Find where the given text appears and provide that cell's center as [x, y] coordinate. 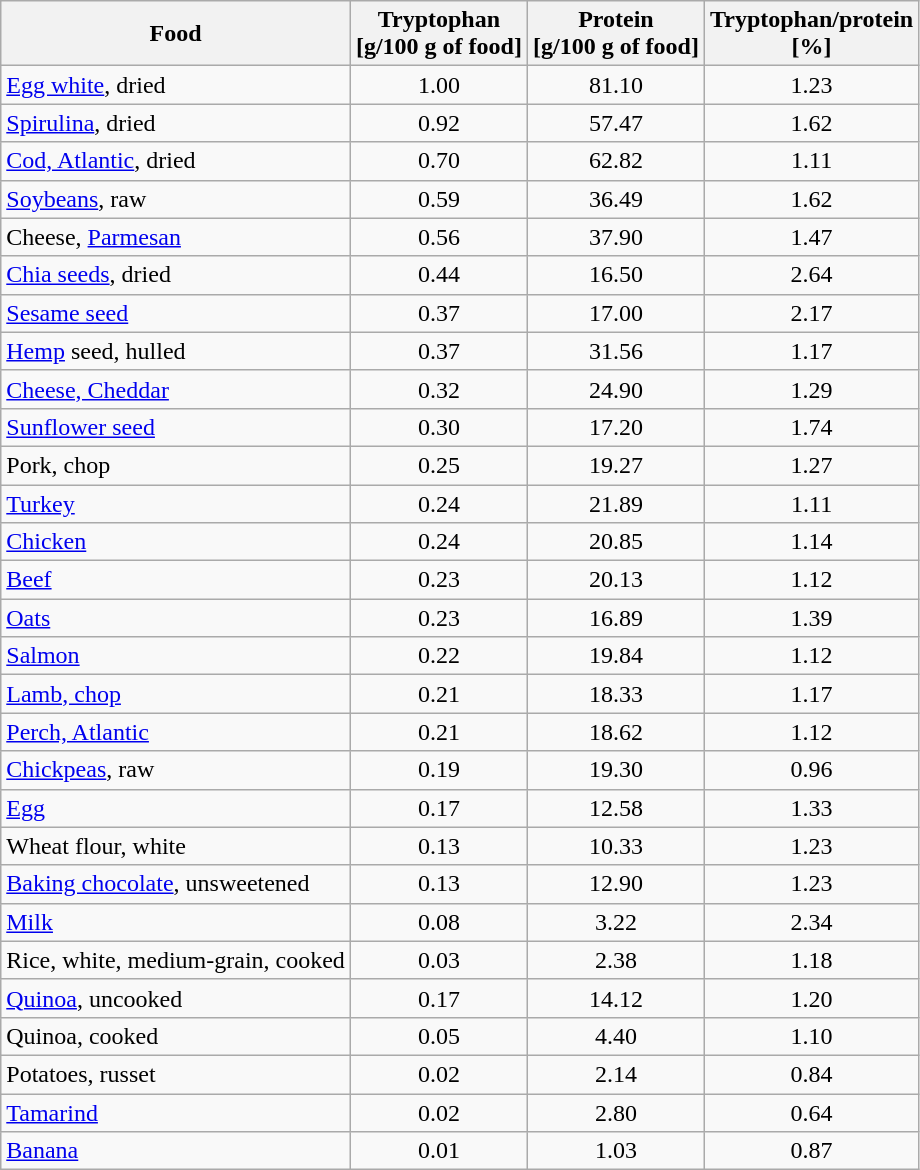
Quinoa, cooked [176, 1036]
17.20 [616, 427]
36.49 [616, 199]
0.01 [438, 1151]
4.40 [616, 1036]
2.14 [616, 1074]
1.39 [811, 618]
18.62 [616, 732]
Wheat flour, white [176, 846]
Milk [176, 922]
20.13 [616, 580]
Protein [g/100 g of food] [616, 34]
17.00 [616, 313]
0.96 [811, 770]
0.30 [438, 427]
10.33 [616, 846]
Hemp seed, hulled [176, 351]
Rice, white, medium-grain, cooked [176, 960]
Lamb, chop [176, 694]
0.70 [438, 161]
19.84 [616, 656]
1.47 [811, 237]
19.27 [616, 465]
81.10 [616, 85]
0.03 [438, 960]
1.03 [616, 1151]
Egg [176, 808]
1.29 [811, 389]
Turkey [176, 503]
14.12 [616, 998]
Banana [176, 1151]
0.64 [811, 1113]
Chia seeds, dried [176, 275]
Potatoes, russet [176, 1074]
0.92 [438, 123]
3.22 [616, 922]
Chickpeas, raw [176, 770]
0.25 [438, 465]
0.22 [438, 656]
Sunflower seed [176, 427]
Spirulina, dried [176, 123]
1.20 [811, 998]
2.38 [616, 960]
Egg white, dried [176, 85]
0.87 [811, 1151]
0.84 [811, 1074]
2.80 [616, 1113]
Food [176, 34]
0.59 [438, 199]
20.85 [616, 542]
31.56 [616, 351]
2.17 [811, 313]
0.19 [438, 770]
16.89 [616, 618]
Tamarind [176, 1113]
16.50 [616, 275]
Oats [176, 618]
1.74 [811, 427]
12.58 [616, 808]
12.90 [616, 884]
18.33 [616, 694]
Quinoa, uncooked [176, 998]
0.44 [438, 275]
24.90 [616, 389]
62.82 [616, 161]
Salmon [176, 656]
Cheese, Cheddar [176, 389]
Soybeans, raw [176, 199]
0.08 [438, 922]
Cheese, Parmesan [176, 237]
0.56 [438, 237]
Beef [176, 580]
37.90 [616, 237]
Tryptophan [g/100 g of food] [438, 34]
2.64 [811, 275]
Sesame seed [176, 313]
Perch, Atlantic [176, 732]
0.32 [438, 389]
2.34 [811, 922]
1.33 [811, 808]
Baking chocolate, unsweetened [176, 884]
19.30 [616, 770]
Pork, chop [176, 465]
0.05 [438, 1036]
1.18 [811, 960]
Cod, Atlantic, dried [176, 161]
1.00 [438, 85]
21.89 [616, 503]
Tryptophan/protein [%] [811, 34]
1.14 [811, 542]
Chicken [176, 542]
57.47 [616, 123]
1.27 [811, 465]
1.10 [811, 1036]
